Extract the (x, y) coordinate from the center of the cell holding the provided text.  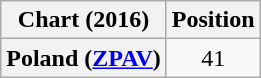
Poland (ZPAV) (84, 58)
Position (213, 20)
Chart (2016) (84, 20)
41 (213, 58)
